Locate the cell with the specified text and output its (x, y) center coordinate. 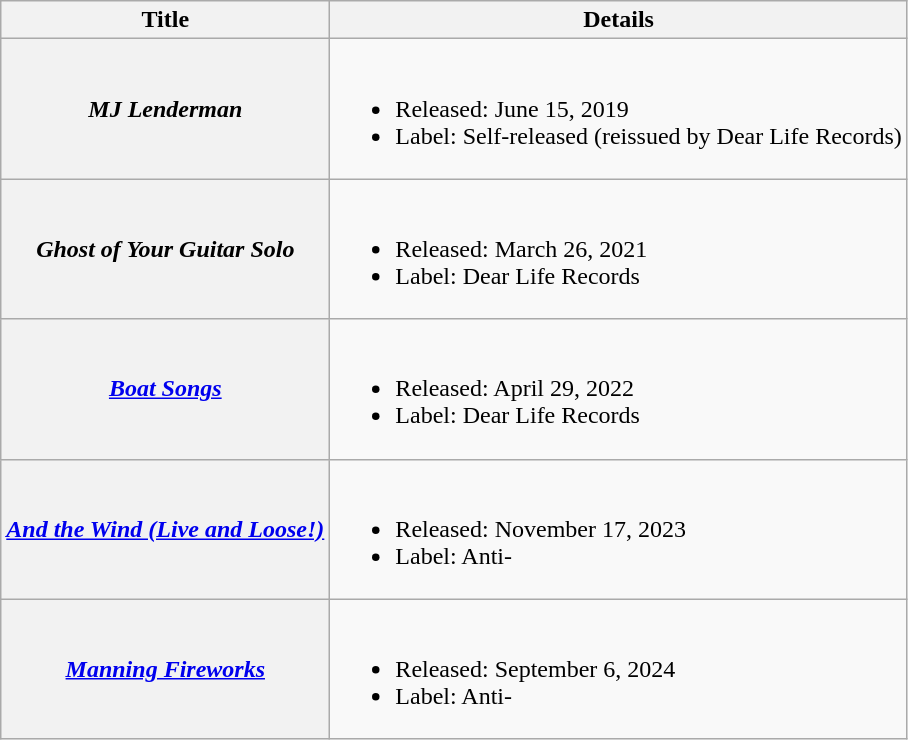
Released: September 6, 2024Label: Anti- (619, 669)
And the Wind (Live and Loose!) (166, 529)
Title (166, 20)
Details (619, 20)
Boat Songs (166, 389)
Released: March 26, 2021Label: Dear Life Records (619, 249)
MJ Lenderman (166, 109)
Released: April 29, 2022Label: Dear Life Records (619, 389)
Ghost of Your Guitar Solo (166, 249)
Released: November 17, 2023Label: Anti- (619, 529)
Manning Fireworks (166, 669)
Released: June 15, 2019Label: Self-released (reissued by Dear Life Records) (619, 109)
